Identify which cell holds the provided text, then report its (X, Y) central coordinate. 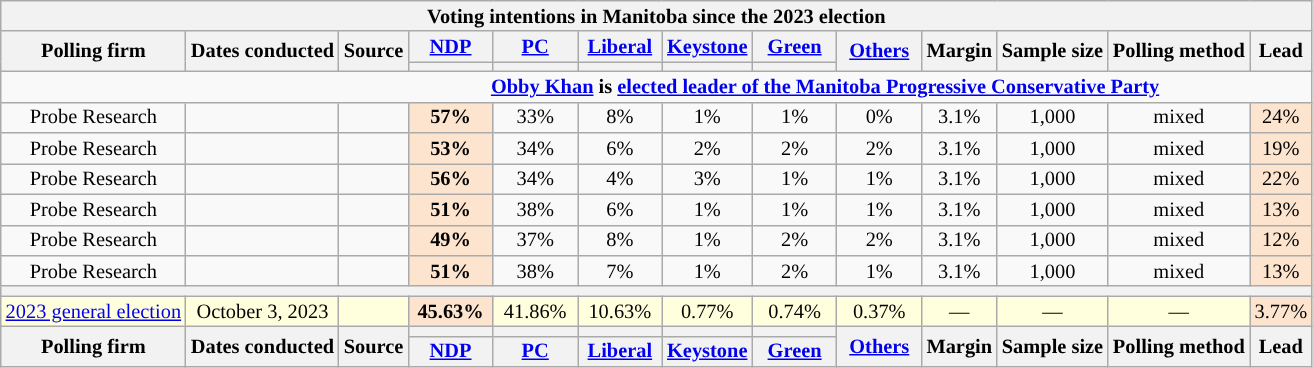
53% (450, 148)
10.63% (620, 312)
Obby Khan is elected leader of the Manitoba Progressive Conservative Party (826, 86)
Voting intentions in Manitoba since the 2023 election (656, 16)
24% (1281, 118)
3% (707, 178)
41.86% (536, 312)
57% (450, 118)
19% (1281, 148)
22% (1281, 178)
4% (620, 178)
49% (450, 240)
12% (1281, 240)
0% (880, 118)
37% (536, 240)
0.74% (794, 312)
56% (450, 178)
October 3, 2023 (262, 312)
33% (536, 118)
3.77% (1281, 312)
2023 general election (94, 312)
0.37% (880, 312)
45.63% (450, 312)
0.77% (707, 312)
7% (620, 270)
